Locate the cell with the specified text and output its [X, Y] center coordinate. 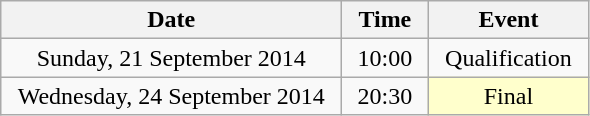
Time [385, 20]
Final [508, 96]
Wednesday, 24 September 2014 [172, 96]
20:30 [385, 96]
Date [172, 20]
Event [508, 20]
10:00 [385, 58]
Sunday, 21 September 2014 [172, 58]
Qualification [508, 58]
